For the text-containing cell, return its midpoint in (X, Y) coordinate format. 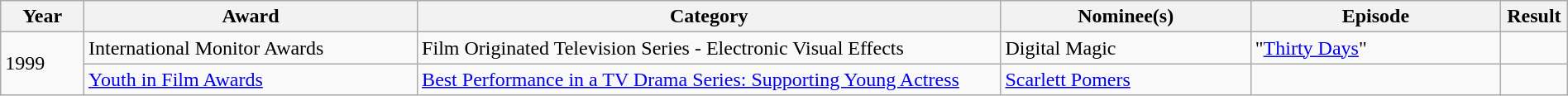
Best Performance in a TV Drama Series: Supporting Young Actress (710, 79)
Scarlett Pomers (1126, 79)
Result (1535, 17)
International Monitor Awards (251, 48)
Youth in Film Awards (251, 79)
Category (710, 17)
Digital Magic (1126, 48)
"Thirty Days" (1375, 48)
Nominee(s) (1126, 17)
Award (251, 17)
Episode (1375, 17)
1999 (43, 64)
Year (43, 17)
Film Originated Television Series - Electronic Visual Effects (710, 48)
